Search for the cell housing the specified text and yield its (x, y) center coordinate. 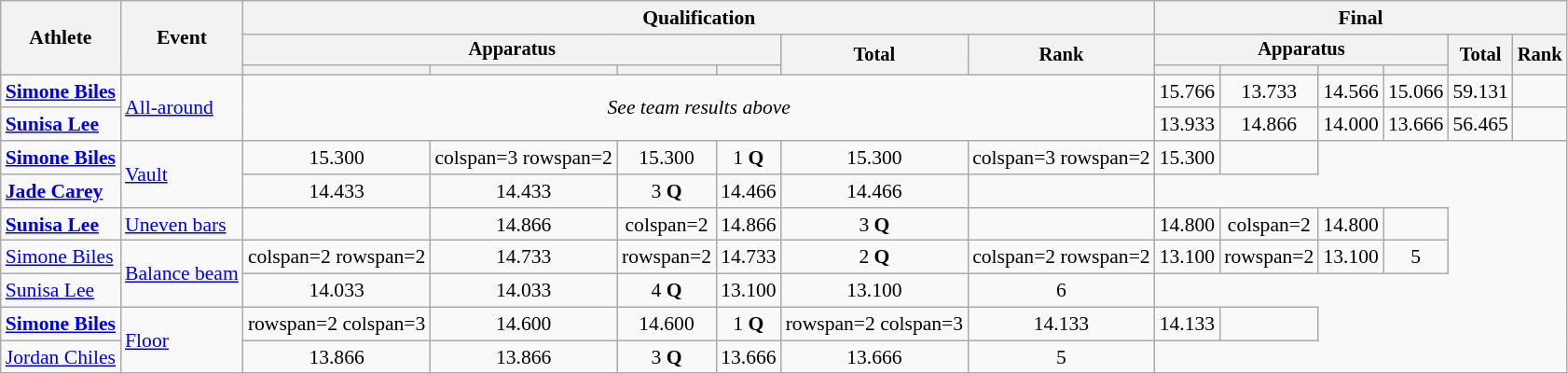
6 (1061, 291)
13.733 (1269, 91)
All-around (182, 108)
56.465 (1480, 125)
Athlete (61, 37)
Vault (182, 173)
14.566 (1350, 91)
14.000 (1350, 125)
4 Q (667, 291)
Event (182, 37)
Final (1361, 18)
Uneven bars (182, 225)
See team results above (699, 108)
Balance beam (182, 274)
Jade Carey (61, 191)
Qualification (699, 18)
15.066 (1415, 91)
59.131 (1480, 91)
2 Q (874, 257)
Jordan Chiles (61, 357)
15.766 (1188, 91)
Floor (182, 341)
13.933 (1188, 125)
